Locate the cell with the specified text and output its (x, y) center coordinate. 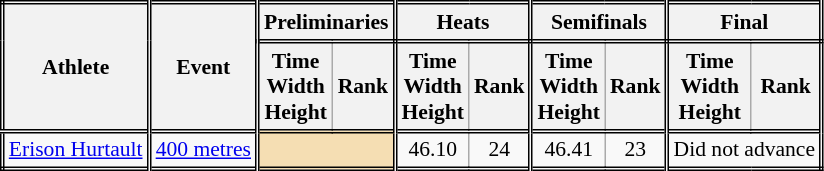
400 metres (203, 150)
46.10 (432, 150)
24 (500, 150)
Heats (463, 22)
46.41 (568, 150)
Did not advance (744, 150)
Preliminaries (326, 22)
Semifinals (599, 22)
Erison Hurtault (76, 150)
Event (203, 67)
Final (744, 22)
Athlete (76, 67)
23 (636, 150)
